Determine the [X, Y] coordinate at the center of the cell enclosing the given text.  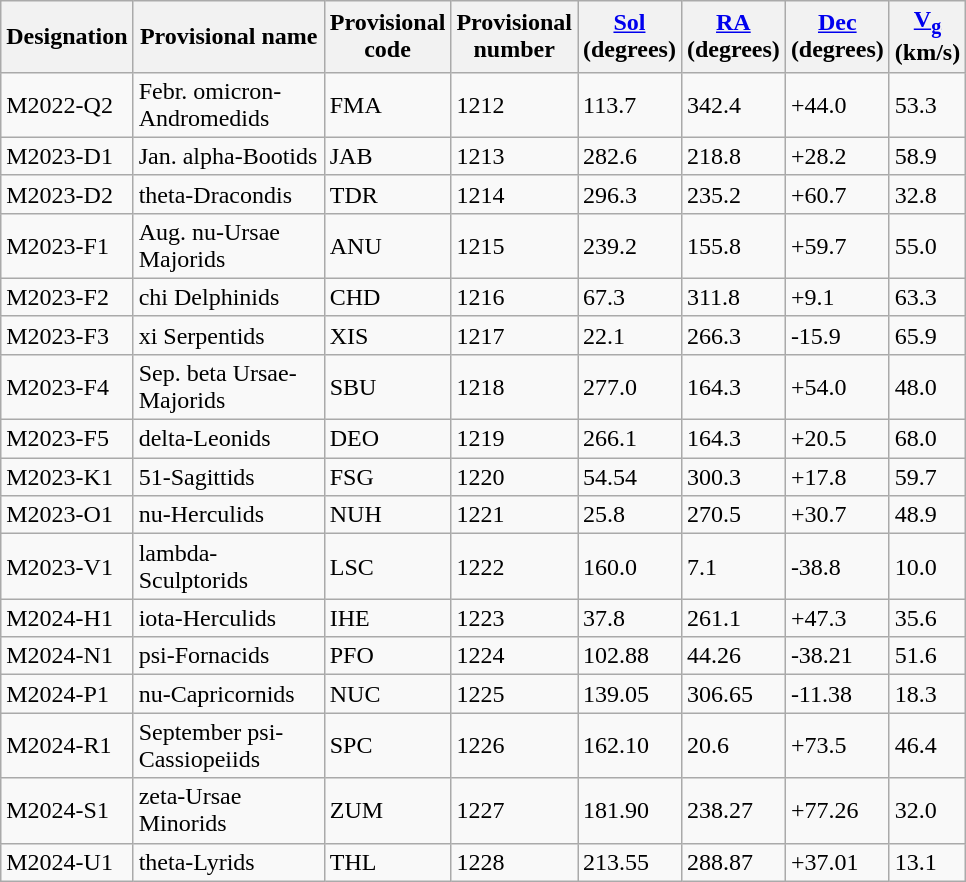
M2022-Q2 [67, 104]
+37.01 [837, 862]
1216 [514, 297]
342.4 [733, 104]
Aug. nu-Ursae Majorids [228, 246]
Sol(degrees) [630, 36]
chi Delphinids [228, 297]
58.9 [927, 156]
113.7 [630, 104]
ANU [388, 246]
+30.7 [837, 515]
1228 [514, 862]
Designation [67, 36]
1225 [514, 694]
51.6 [927, 656]
288.87 [733, 862]
Sep. beta Ursae-Majorids [228, 386]
iota-Herculids [228, 618]
+28.2 [837, 156]
1222 [514, 566]
M2023-D2 [67, 194]
68.0 [927, 439]
296.3 [630, 194]
+47.3 [837, 618]
1214 [514, 194]
53.3 [927, 104]
282.6 [630, 156]
September psi-Cassiopeiids [228, 746]
zeta-Ursae Minorids [228, 810]
CHD [388, 297]
NUH [388, 515]
SBU [388, 386]
1219 [514, 439]
55.0 [927, 246]
1224 [514, 656]
Febr. omicron-Andromedids [228, 104]
277.0 [630, 386]
FMA [388, 104]
181.90 [630, 810]
51-Sagittids [228, 477]
DEO [388, 439]
+77.26 [837, 810]
218.8 [733, 156]
theta-Lyrids [228, 862]
M2024-U1 [67, 862]
ZUM [388, 810]
+17.8 [837, 477]
-11.38 [837, 694]
M2023-V1 [67, 566]
266.1 [630, 439]
48.0 [927, 386]
1226 [514, 746]
+9.1 [837, 297]
18.3 [927, 694]
Vg(km/s) [927, 36]
22.1 [630, 335]
+44.0 [837, 104]
1223 [514, 618]
32.0 [927, 810]
M2023-F3 [67, 335]
IHE [388, 618]
65.9 [927, 335]
239.2 [630, 246]
7.1 [733, 566]
10.0 [927, 566]
1227 [514, 810]
+20.5 [837, 439]
37.8 [630, 618]
M2023-F2 [67, 297]
SPC [388, 746]
PFO [388, 656]
261.1 [733, 618]
M2023-F1 [67, 246]
311.8 [733, 297]
48.9 [927, 515]
M2024-R1 [67, 746]
155.8 [733, 246]
Provisional code [388, 36]
RA(degrees) [733, 36]
M2024-N1 [67, 656]
delta-Leonids [228, 439]
M2023-F5 [67, 439]
270.5 [733, 515]
psi-Fornacids [228, 656]
+59.7 [837, 246]
Provisional name [228, 36]
32.8 [927, 194]
-38.21 [837, 656]
THL [388, 862]
M2024-P1 [67, 694]
160.0 [630, 566]
nu-Herculids [228, 515]
54.54 [630, 477]
nu-Capricornids [228, 694]
102.88 [630, 656]
-15.9 [837, 335]
235.2 [733, 194]
Dec(degrees) [837, 36]
M2023-F4 [67, 386]
M2023-K1 [67, 477]
JAB [388, 156]
266.3 [733, 335]
NUC [388, 694]
44.26 [733, 656]
25.8 [630, 515]
1217 [514, 335]
1221 [514, 515]
-38.8 [837, 566]
TDR [388, 194]
20.6 [733, 746]
1218 [514, 386]
Provisional number [514, 36]
35.6 [927, 618]
1215 [514, 246]
213.55 [630, 862]
M2024-H1 [67, 618]
306.65 [733, 694]
xi Serpentids [228, 335]
67.3 [630, 297]
LSC [388, 566]
+60.7 [837, 194]
1212 [514, 104]
1220 [514, 477]
1213 [514, 156]
lambda-Sculptorids [228, 566]
139.05 [630, 694]
Jan. alpha-Bootids [228, 156]
46.4 [927, 746]
+73.5 [837, 746]
theta-Dracondis [228, 194]
59.7 [927, 477]
63.3 [927, 297]
13.1 [927, 862]
M2023-O1 [67, 515]
+54.0 [837, 386]
162.10 [630, 746]
FSG [388, 477]
M2024-S1 [67, 810]
XIS [388, 335]
238.27 [733, 810]
300.3 [733, 477]
M2023-D1 [67, 156]
